Capture the cell that displays the provided text and extract its [X, Y] central coordinate. 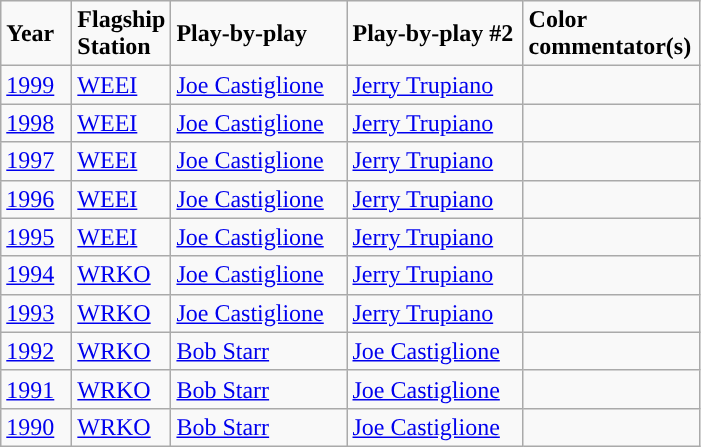
Color commentator(s) [611, 34]
Play-by-play [259, 34]
1995 [36, 237]
1990 [36, 427]
Flagship Station [122, 34]
1998 [36, 123]
1991 [36, 389]
1996 [36, 199]
Play-by-play #2 [435, 34]
1992 [36, 351]
1997 [36, 161]
Year [36, 34]
1993 [36, 313]
1994 [36, 275]
1999 [36, 85]
